Determine the (X, Y) coordinate at the center of the cell enclosing the given text.  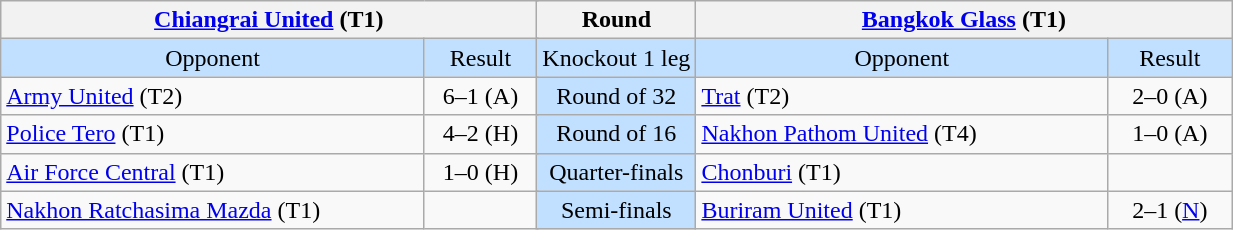
Round of 16 (616, 134)
Trat (T2) (902, 96)
Round (616, 20)
Army United (T2) (212, 96)
Nakhon Ratchasima Mazda (T1) (212, 210)
Knockout 1 leg (616, 58)
Bangkok Glass (T1) (964, 20)
Buriram United (T1) (902, 210)
4–2 (H) (480, 134)
Nakhon Pathom United (T4) (902, 134)
2–0 (A) (1170, 96)
2–1 (N) (1170, 210)
Air Force Central (T1) (212, 172)
Round of 32 (616, 96)
Police Tero (T1) (212, 134)
Chonburi (T1) (902, 172)
Semi-finals (616, 210)
Chiangrai United (T1) (269, 20)
1–0 (H) (480, 172)
Quarter-finals (616, 172)
1–0 (A) (1170, 134)
6–1 (A) (480, 96)
